Extract the [X, Y] coordinate from the center of the cell holding the provided text.  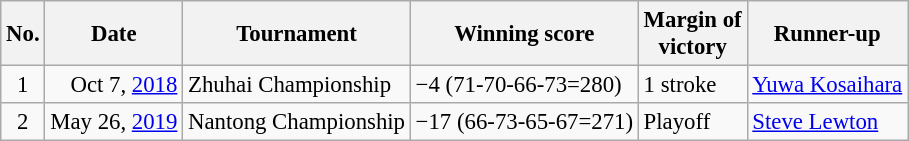
1 stroke [692, 85]
Playoff [692, 122]
Oct 7, 2018 [114, 85]
−17 (66-73-65-67=271) [524, 122]
Date [114, 34]
Tournament [297, 34]
Steve Lewton [828, 122]
Runner-up [828, 34]
Margin ofvictory [692, 34]
May 26, 2019 [114, 122]
Yuwa Kosaihara [828, 85]
2 [23, 122]
Nantong Championship [297, 122]
Zhuhai Championship [297, 85]
1 [23, 85]
No. [23, 34]
−4 (71-70-66-73=280) [524, 85]
Winning score [524, 34]
